From the cell containing the given text, extract its center point as [x, y] coordinate. 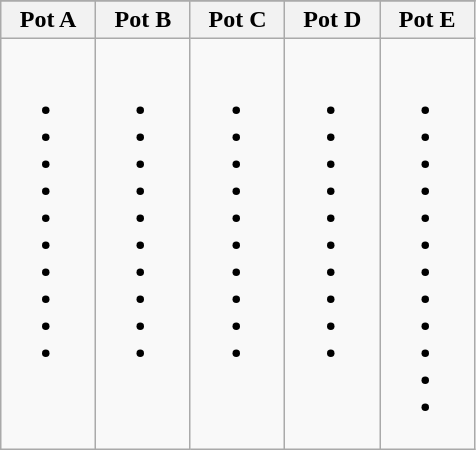
Pot D [332, 20]
Pot B [142, 20]
Pot E [428, 20]
Pot C [238, 20]
Pot A [48, 20]
